Pinpoint the cell where the given text exists, returning its (X, Y) midpoint coordinate. 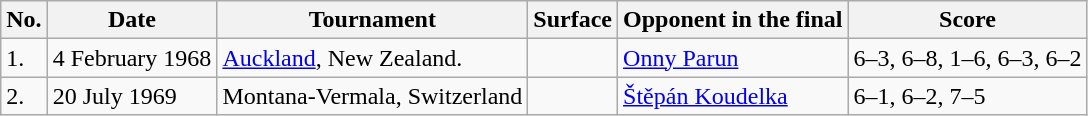
2. (24, 96)
6–3, 6–8, 1–6, 6–3, 6–2 (968, 58)
Score (968, 20)
Surface (573, 20)
Onny Parun (733, 58)
20 July 1969 (132, 96)
Auckland, New Zealand. (372, 58)
6–1, 6–2, 7–5 (968, 96)
Štěpán Koudelka (733, 96)
No. (24, 20)
1. (24, 58)
4 February 1968 (132, 58)
Montana-Vermala, Switzerland (372, 96)
Date (132, 20)
Opponent in the final (733, 20)
Tournament (372, 20)
